For the text-containing cell, return its midpoint in [X, Y] coordinate format. 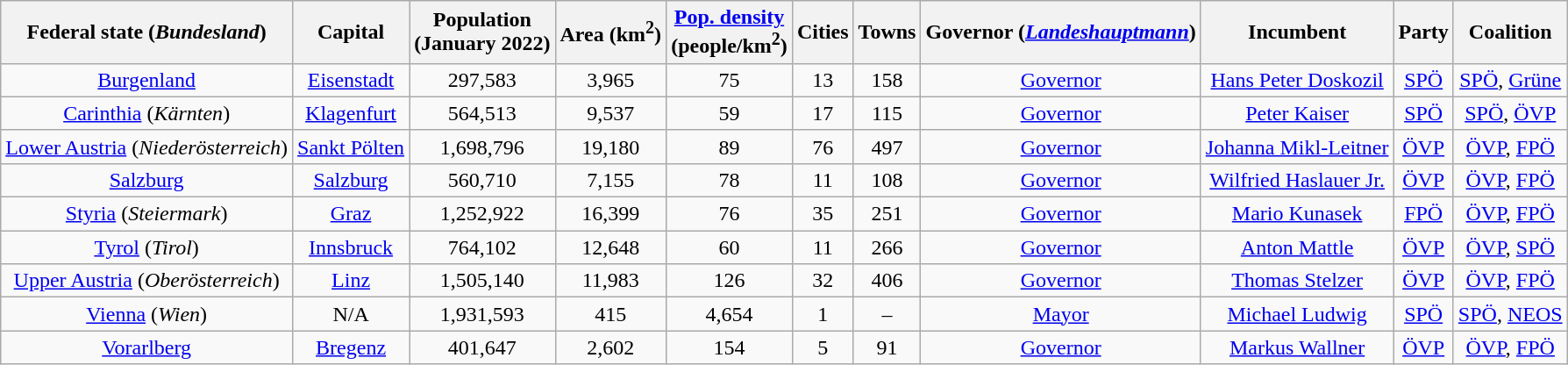
Lower Austria (Nieder­österreich) [147, 147]
Tyrol (Tirol) [147, 247]
Popula­tion(January 2022) [482, 32]
12,648 [610, 247]
17 [823, 113]
Wilfried Haslauer Jr. [1297, 180]
Cities [823, 32]
32 [823, 281]
Styria (Steiermark) [147, 214]
158 [887, 80]
89 [730, 147]
Burgenland [147, 80]
401,647 [482, 347]
Pop. density(people/km2) [730, 32]
564,513 [482, 113]
7,155 [610, 180]
Capital [351, 32]
ÖVP, SPÖ [1510, 247]
2,602 [610, 347]
19,180 [610, 147]
11,983 [610, 281]
497 [887, 147]
Anton Mattle [1297, 247]
Area (km2) [610, 32]
Vienna (Wien) [147, 314]
Michael Ludwig [1297, 314]
1,505,140 [482, 281]
N/A [351, 314]
91 [887, 347]
13 [823, 80]
Graz [351, 214]
59 [730, 113]
60 [730, 247]
SPÖ, ÖVP [1510, 113]
75 [730, 80]
115 [887, 113]
Vorarlberg [147, 347]
560,710 [482, 180]
Johanna Mikl-Leitner [1297, 147]
1 [823, 314]
251 [887, 214]
Carinthia (Kärnten) [147, 113]
Mario Kunasek [1297, 214]
266 [887, 247]
406 [887, 281]
Hans Peter Doskozil [1297, 80]
Sankt Pölten [351, 147]
35 [823, 214]
Incumbent [1297, 32]
78 [730, 180]
3,965 [610, 80]
Governor (Landeshauptmann) [1061, 32]
Thomas Stelzer [1297, 281]
– [887, 314]
Bregenz [351, 347]
Innsbruck [351, 247]
FPÖ [1423, 214]
Federal state (Bundes­land) [147, 32]
Mayor [1061, 314]
Party [1423, 32]
Upper Austria (Ober­österreich) [147, 281]
SPÖ, NEOS [1510, 314]
Towns [887, 32]
16,399 [610, 214]
4,654 [730, 314]
Peter Kaiser [1297, 113]
Klagenfurt [351, 113]
Markus Wallner [1297, 347]
1,698,796 [482, 147]
5 [823, 347]
154 [730, 347]
Eisenstadt [351, 80]
Coalition [1510, 32]
415 [610, 314]
126 [730, 281]
SPÖ, Grüne [1510, 80]
1,252,922 [482, 214]
297,583 [482, 80]
Linz [351, 281]
764,102 [482, 247]
108 [887, 180]
9,537 [610, 113]
1,931,593 [482, 314]
